Return the (x, y) coordinate for the center point of the cell that contains the specified text.  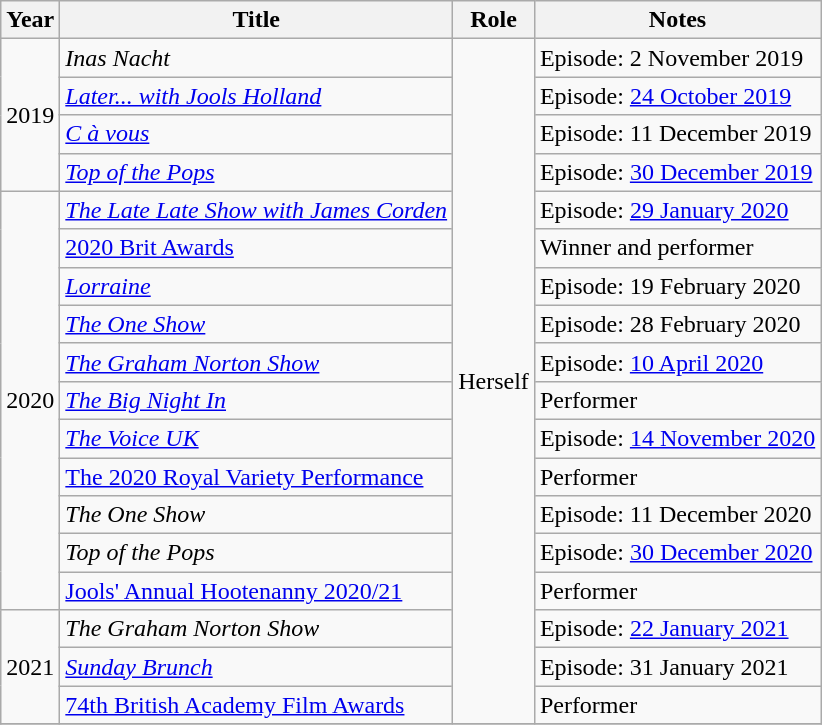
Herself (494, 382)
Winner and performer (677, 248)
The Voice UK (256, 438)
Episode: 31 January 2021 (677, 667)
Episode: 14 November 2020 (677, 438)
74th British Academy Film Awards (256, 705)
Jools' Annual Hootenanny 2020/21 (256, 591)
Later... with Jools Holland (256, 96)
The 2020 Royal Variety Performance (256, 477)
The Big Night In (256, 400)
Lorraine (256, 286)
Sunday Brunch (256, 667)
Episode: 19 February 2020 (677, 286)
Episode: 29 January 2020 (677, 210)
Notes (677, 20)
2020 Brit Awards (256, 248)
Year (30, 20)
Episode: 22 January 2021 (677, 629)
2019 (30, 115)
C à vous (256, 134)
The Late Late Show with James Corden (256, 210)
Episode: 30 December 2020 (677, 553)
Episode: 24 October 2019 (677, 96)
Episode: 11 December 2020 (677, 515)
Role (494, 20)
Episode: 28 February 2020 (677, 324)
Title (256, 20)
Episode: 2 November 2019 (677, 58)
Inas Nacht (256, 58)
Episode: 11 December 2019 (677, 134)
2021 (30, 667)
2020 (30, 400)
Episode: 10 April 2020 (677, 362)
Episode: 30 December 2019 (677, 172)
